From the cell containing the given text, extract its center point as (X, Y) coordinate. 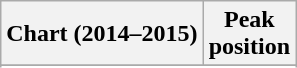
Peakposition (249, 34)
Chart (2014–2015) (102, 34)
